Scan for the cell matching the given text and deliver its (X, Y) coordinate at center. 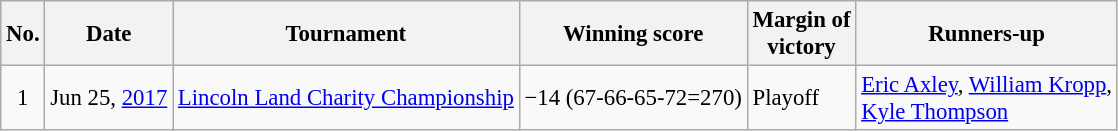
Lincoln Land Charity Championship (346, 98)
Date (109, 34)
1 (23, 98)
Margin ofvictory (802, 34)
No. (23, 34)
Runners-up (987, 34)
Winning score (633, 34)
Jun 25, 2017 (109, 98)
−14 (67-66-65-72=270) (633, 98)
Tournament (346, 34)
Eric Axley, William Kropp, Kyle Thompson (987, 98)
Playoff (802, 98)
